Extract the (X, Y) coordinate from the center of the cell holding the provided text.  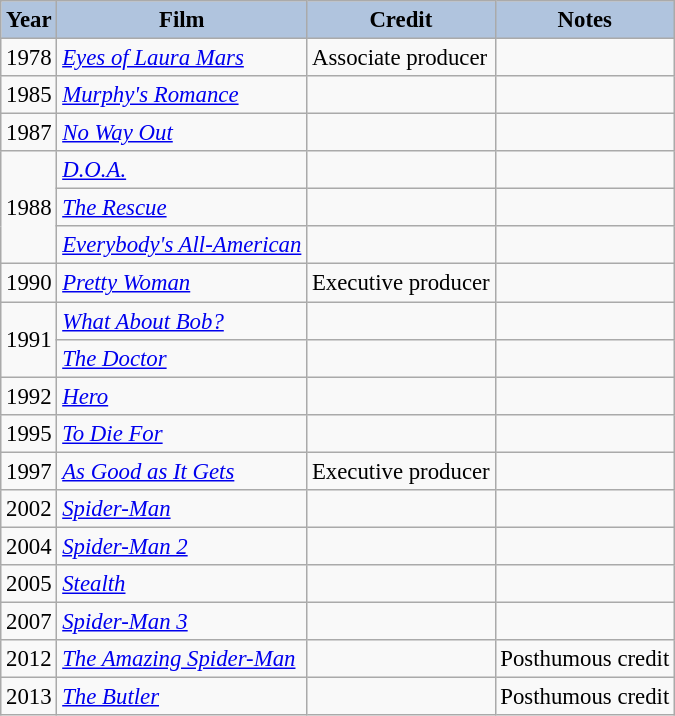
Year (29, 20)
1995 (29, 433)
1990 (29, 283)
Film (182, 20)
D.O.A. (182, 170)
2012 (29, 659)
Eyes of Laura Mars (182, 58)
2007 (29, 621)
1985 (29, 95)
No Way Out (182, 133)
1991 (29, 340)
As Good as It Gets (182, 471)
Pretty Woman (182, 283)
What About Bob? (182, 321)
Credit (401, 20)
1997 (29, 471)
1987 (29, 133)
Associate producer (401, 58)
The Rescue (182, 208)
The Doctor (182, 358)
Spider-Man (182, 509)
1992 (29, 396)
2013 (29, 697)
Murphy's Romance (182, 95)
The Amazing Spider-Man (182, 659)
2004 (29, 546)
2005 (29, 584)
Spider-Man 3 (182, 621)
Notes (585, 20)
2002 (29, 509)
1988 (29, 208)
The Butler (182, 697)
Spider-Man 2 (182, 546)
Stealth (182, 584)
To Die For (182, 433)
Hero (182, 396)
1978 (29, 58)
Everybody's All-American (182, 245)
